Capture the cell that displays the provided text and extract its [X, Y] central coordinate. 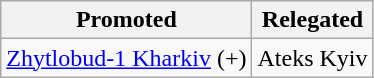
Promoted [126, 20]
Ateks Kyiv [312, 58]
Relegated [312, 20]
Zhytlobud-1 Kharkiv (+) [126, 58]
